Return [x, y] of the center of cell containing provided text 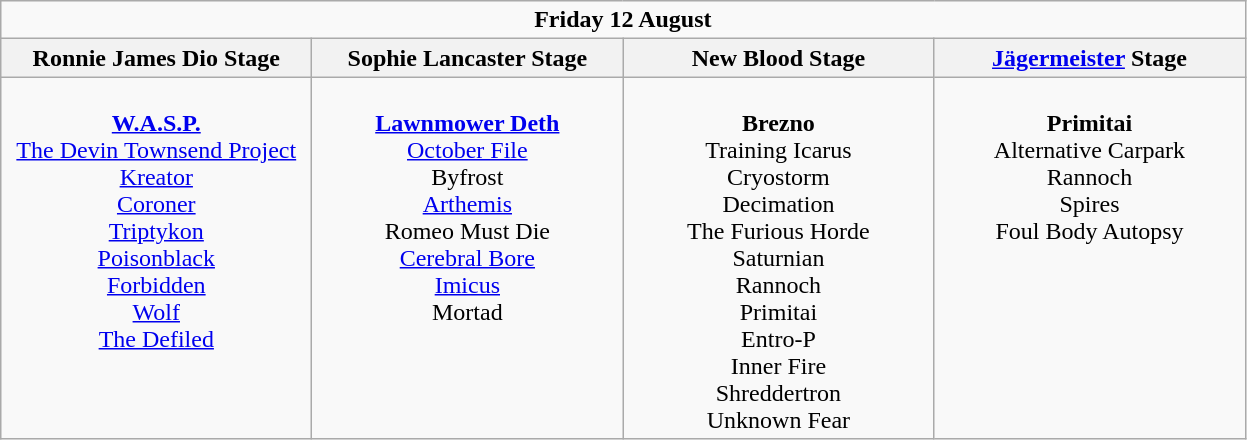
Ronnie James Dio Stage [156, 58]
Lawnmower Deth October File Byfrost Arthemis Romeo Must Die Cerebral Bore Imicus Mortad [468, 258]
Sophie Lancaster Stage [468, 58]
W.A.S.P. The Devin Townsend Project Kreator Coroner Triptykon Poisonblack Forbidden Wolf The Defiled [156, 258]
New Blood Stage [778, 58]
Brezno Training Icarus Cryostorm Decimation The Furious Horde Saturnian Rannoch Primitai Entro-P Inner Fire Shreddertron Unknown Fear [778, 258]
Primitai Alternative Carpark Rannoch Spires Foul Body Autopsy [1090, 258]
Friday 12 August [623, 20]
Jägermeister Stage [1090, 58]
